Provide the (X, Y) coordinate of the cell's center where the given text is located.  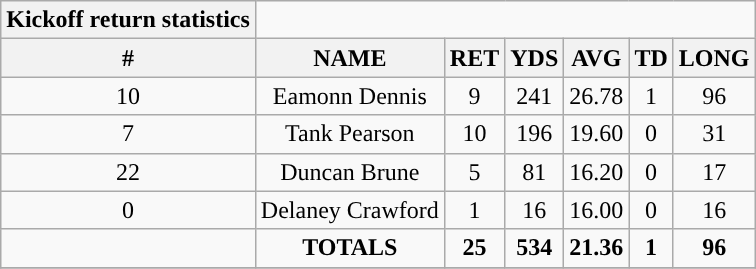
Eamonn Dennis (350, 96)
TD (651, 58)
7 (128, 134)
81 (534, 172)
Delaney Crawford (350, 210)
21.36 (596, 248)
Duncan Brune (350, 172)
19.60 (596, 134)
AVG (596, 58)
9 (474, 96)
Kickoff return statistics (128, 20)
RET (474, 58)
NAME (350, 58)
241 (534, 96)
YDS (534, 58)
196 (534, 134)
534 (534, 248)
LONG (714, 58)
# (128, 58)
17 (714, 172)
16.20 (596, 172)
31 (714, 134)
5 (474, 172)
22 (128, 172)
26.78 (596, 96)
16.00 (596, 210)
25 (474, 248)
Tank Pearson (350, 134)
TOTALS (350, 248)
